Pinpoint the cell where the given text exists, returning its [X, Y] midpoint coordinate. 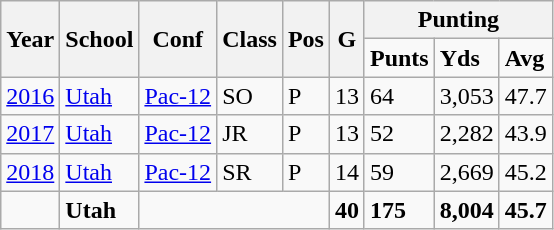
Pos [306, 39]
59 [399, 172]
14 [346, 172]
Conf [178, 39]
45.2 [526, 172]
G [346, 39]
40 [346, 210]
SR [250, 172]
2018 [30, 172]
3,053 [466, 96]
8,004 [466, 210]
Avg [526, 58]
2016 [30, 96]
45.7 [526, 210]
School [100, 39]
64 [399, 96]
2,669 [466, 172]
47.7 [526, 96]
Punts [399, 58]
43.9 [526, 134]
SO [250, 96]
JR [250, 134]
175 [399, 210]
52 [399, 134]
Punting [458, 20]
2,282 [466, 134]
Year [30, 39]
2017 [30, 134]
Class [250, 39]
Yds [466, 58]
